Pinpoint the cell where the given text exists, returning its [X, Y] midpoint coordinate. 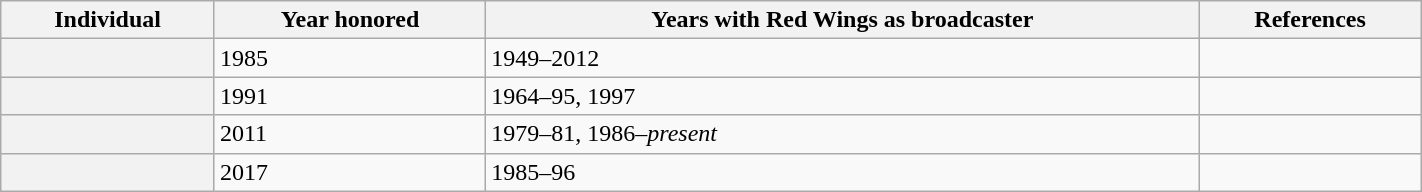
Individual [108, 20]
Years with Red Wings as broadcaster [842, 20]
1949–2012 [842, 58]
1979–81, 1986–present [842, 134]
1985–96 [842, 172]
2011 [350, 134]
1991 [350, 96]
2017 [350, 172]
References [1310, 20]
Year honored [350, 20]
1964–95, 1997 [842, 96]
1985 [350, 58]
